Return the [x, y] coordinate for the center point of the cell that contains the specified text.  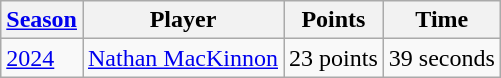
Nathan MacKinnon [182, 58]
2024 [42, 58]
Season [42, 20]
Time [442, 20]
Points [334, 20]
23 points [334, 58]
Player [182, 20]
39 seconds [442, 58]
